Detect which cell encompasses the target text, then output its (x, y) center coordinate. 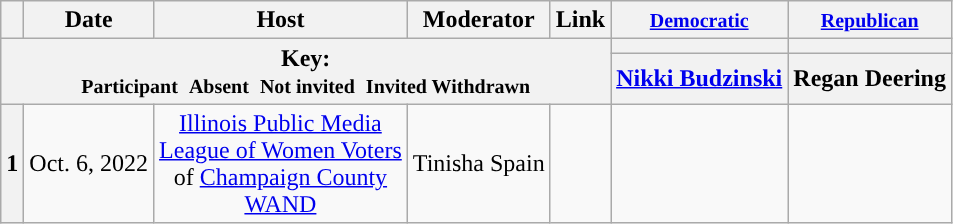
Tinisha Spain (478, 164)
Key: Participant Absent Not invited Invited Withdrawn (306, 72)
Illinois Public MediaLeague of Women Votersof Champaign CountyWAND (281, 164)
1 (12, 164)
Host (281, 20)
Democratic (700, 20)
Link (580, 20)
Date (89, 20)
Moderator (478, 20)
Nikki Budzinski (700, 78)
Republican (870, 20)
Oct. 6, 2022 (89, 164)
Regan Deering (870, 78)
